For the text-containing cell, return its midpoint in [x, y] coordinate format. 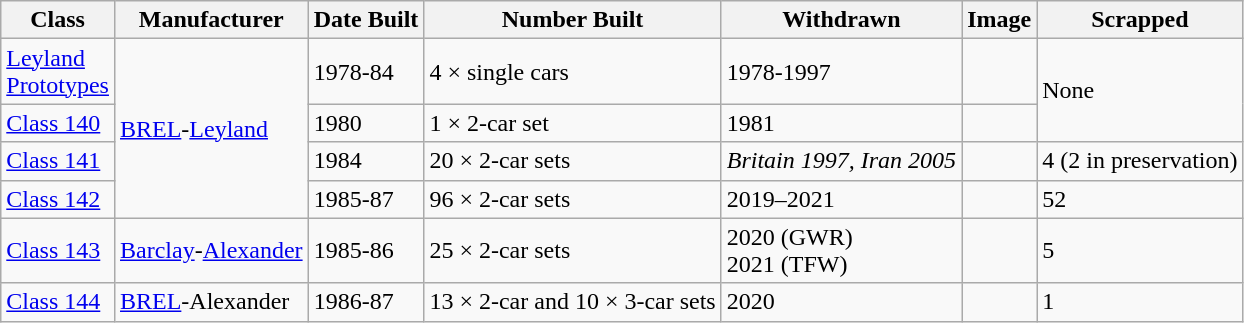
1 × 2-car set [572, 123]
52 [1140, 199]
13 × 2-car and 10 × 3-car sets [572, 302]
Image [1000, 20]
1981 [841, 123]
Class 140 [58, 123]
Class 141 [58, 161]
1978-1997 [841, 72]
2020 (GWR)2021 (TFW) [841, 250]
1985-87 [366, 199]
None [1140, 90]
BREL-Alexander [211, 302]
4 (2 in preservation) [1140, 161]
1978-84 [366, 72]
1985-86 [366, 250]
5 [1140, 250]
4 × single cars [572, 72]
Leyland Prototypes [58, 72]
Scrapped [1140, 20]
Class 143 [58, 250]
Class [58, 20]
2019–2021 [841, 199]
Class 144 [58, 302]
2020 [841, 302]
1986-87 [366, 302]
Number Built [572, 20]
25 × 2-car sets [572, 250]
Manufacturer [211, 20]
1 [1140, 302]
96 × 2-car sets [572, 199]
Britain 1997, Iran 2005 [841, 161]
Class 142 [58, 199]
Date Built [366, 20]
1984 [366, 161]
Withdrawn [841, 20]
BREL-Leyland [211, 128]
20 × 2-car sets [572, 161]
1980 [366, 123]
Barclay-Alexander [211, 250]
